Search for the cell housing the specified text and yield its [x, y] center coordinate. 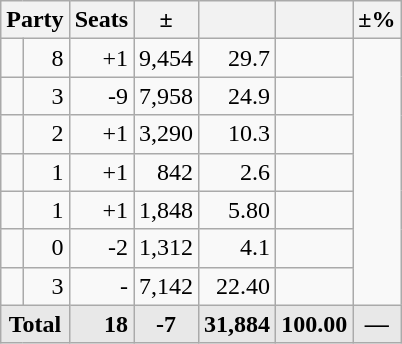
31,884 [238, 324]
2.6 [238, 172]
3,290 [166, 134]
± [166, 20]
100.00 [314, 324]
0 [46, 248]
2 [46, 134]
24.9 [238, 96]
8 [46, 58]
10.3 [238, 134]
7,142 [166, 286]
9,454 [166, 58]
29.7 [238, 58]
-9 [101, 96]
Party [35, 20]
-7 [166, 324]
18 [101, 324]
Seats [101, 20]
1,848 [166, 210]
842 [166, 172]
1,312 [166, 248]
22.40 [238, 286]
4.1 [238, 248]
— [377, 324]
7,958 [166, 96]
Total [35, 324]
5.80 [238, 210]
- [101, 286]
±% [377, 20]
-2 [101, 248]
